From the cell containing the given text, extract its center point as (X, Y) coordinate. 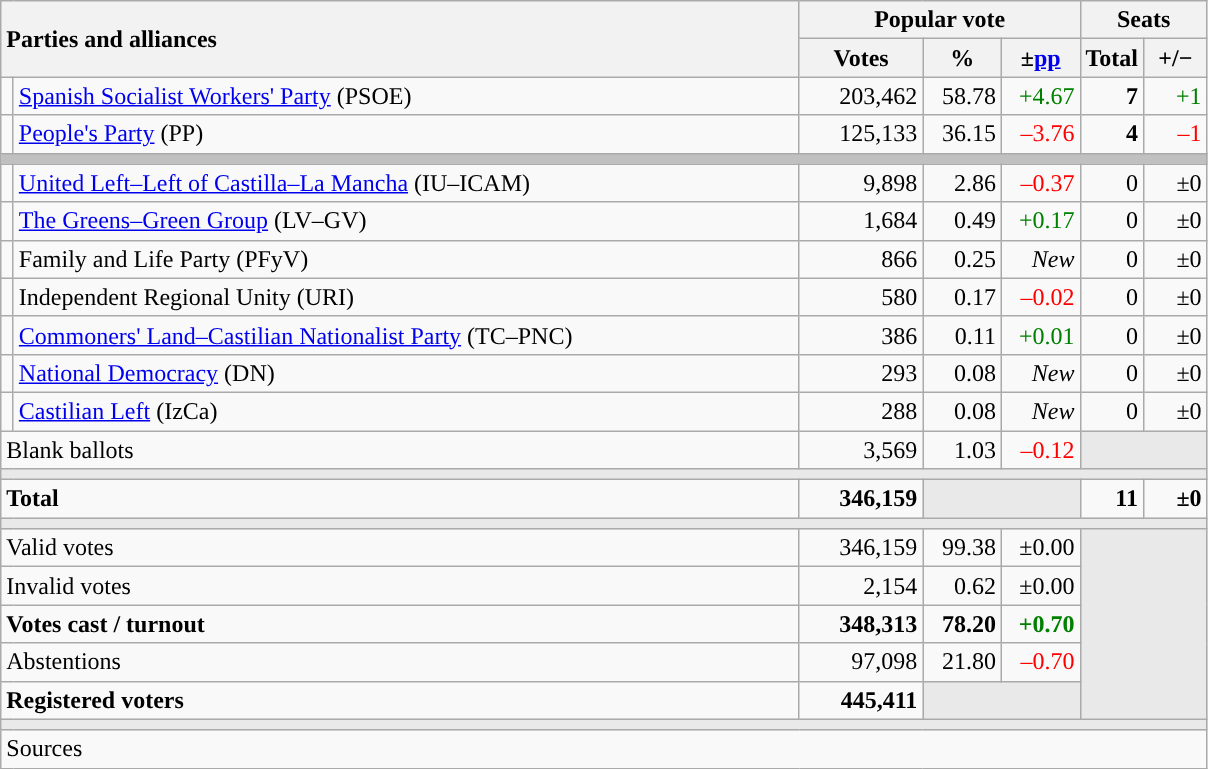
+/− (1176, 58)
0.17 (962, 297)
National Democracy (DN) (406, 373)
–0.37 (1040, 183)
–0.12 (1040, 449)
445,411 (861, 700)
7 (1112, 96)
288 (861, 411)
Sources (604, 749)
0.11 (962, 335)
348,313 (861, 624)
Commoners' Land–Castilian Nationalist Party (TC–PNC) (406, 335)
+0.70 (1040, 624)
97,098 (861, 662)
United Left–Left of Castilla–La Mancha (IU–ICAM) (406, 183)
–0.02 (1040, 297)
Family and Life Party (PFyV) (406, 259)
Seats (1144, 20)
Independent Regional Unity (URI) (406, 297)
58.78 (962, 96)
Votes cast / turnout (400, 624)
9,898 (861, 183)
203,462 (861, 96)
–1 (1176, 134)
Blank ballots (400, 449)
0.25 (962, 259)
Spanish Socialist Workers' Party (PSOE) (406, 96)
580 (861, 297)
99.38 (962, 548)
4 (1112, 134)
Parties and alliances (400, 39)
3,569 (861, 449)
Abstentions (400, 662)
+4.67 (1040, 96)
Castilian Left (IzCa) (406, 411)
36.15 (962, 134)
% (962, 58)
11 (1112, 499)
+1 (1176, 96)
2,154 (861, 586)
386 (861, 335)
0.62 (962, 586)
21.80 (962, 662)
The Greens–Green Group (LV–GV) (406, 221)
78.20 (962, 624)
Popular vote (940, 20)
Valid votes (400, 548)
–3.76 (1040, 134)
+0.17 (1040, 221)
People's Party (PP) (406, 134)
2.86 (962, 183)
Invalid votes (400, 586)
Votes (861, 58)
866 (861, 259)
+0.01 (1040, 335)
125,133 (861, 134)
1,684 (861, 221)
1.03 (962, 449)
Registered voters (400, 700)
293 (861, 373)
±pp (1040, 58)
0.49 (962, 221)
–0.70 (1040, 662)
